Determine the [x, y] coordinate at the center of the cell enclosing the given text.  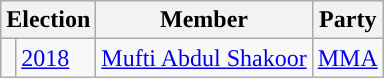
Mufti Abdul Shakoor [204, 58]
MMA [348, 58]
Party [348, 20]
2018 [56, 58]
Member [204, 20]
Election [48, 20]
